Output the (x, y) coordinate of the center of the cell containing the given text.  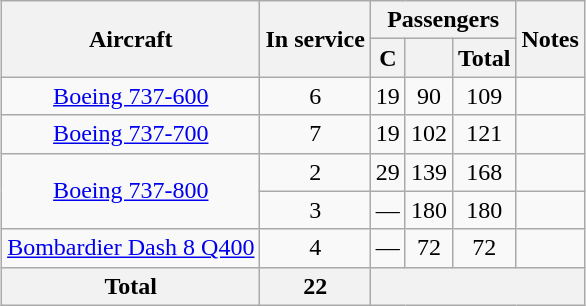
2 (315, 172)
C (388, 58)
Aircraft (131, 39)
7 (315, 134)
Notes (550, 39)
109 (484, 96)
In service (315, 39)
22 (315, 286)
168 (484, 172)
90 (428, 96)
3 (315, 210)
Boeing 737-700 (131, 134)
Boeing 737-800 (131, 191)
Bombardier Dash 8 Q400 (131, 248)
29 (388, 172)
Boeing 737-600 (131, 96)
Passengers (443, 20)
6 (315, 96)
139 (428, 172)
102 (428, 134)
4 (315, 248)
121 (484, 134)
